Pinpoint the cell where the given text exists, returning its [X, Y] midpoint coordinate. 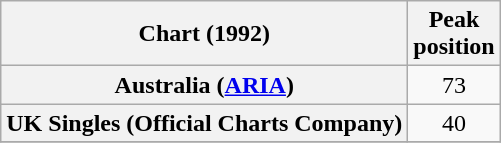
Peakposition [454, 34]
40 [454, 123]
UK Singles (Official Charts Company) [204, 123]
Australia (ARIA) [204, 85]
73 [454, 85]
Chart (1992) [204, 34]
